Extract the [x, y] coordinate from the center of the cell holding the provided text.  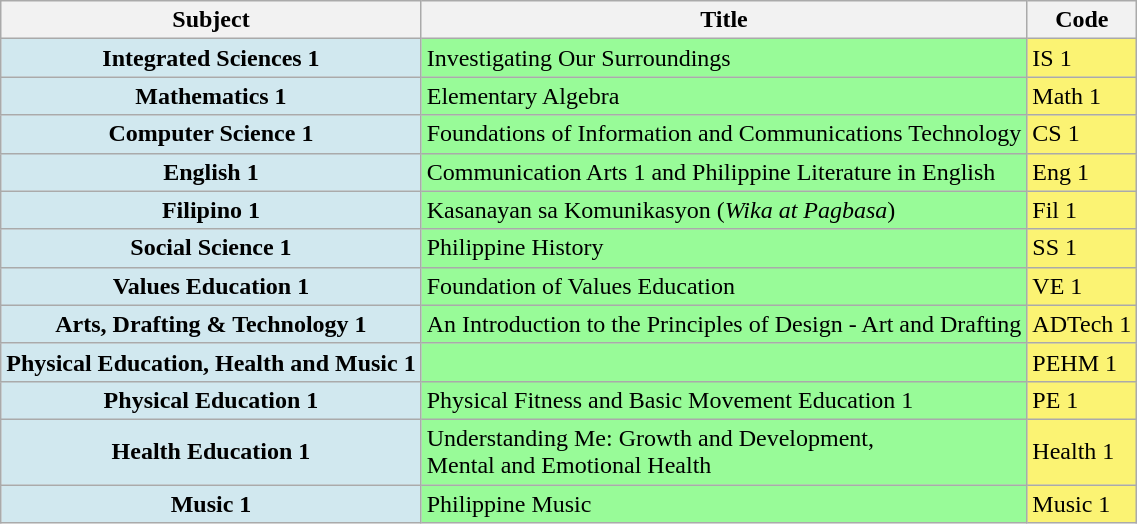
Integrated Sciences 1 [211, 58]
Foundation of Values Education [724, 286]
IS 1 [1082, 58]
Elementary Algebra [724, 96]
PEHM 1 [1082, 362]
An Introduction to the Principles of Design - Art and Drafting [724, 324]
Fil 1 [1082, 210]
Physical Education, Health and Music 1 [211, 362]
Values Education 1 [211, 286]
Social Science 1 [211, 248]
Computer Science 1 [211, 134]
CS 1 [1082, 134]
VE 1 [1082, 286]
Health Education 1 [211, 452]
Filipino 1 [211, 210]
Math 1 [1082, 96]
Physical Education 1 [211, 400]
English 1 [211, 172]
Subject [211, 20]
ADTech 1 [1082, 324]
Arts, Drafting & Technology 1 [211, 324]
Kasanayan sa Komunikasyon (Wika at Pagbasa) [724, 210]
Investigating Our Surroundings [724, 58]
Title [724, 20]
Philippine Music [724, 503]
SS 1 [1082, 248]
Physical Fitness and Basic Movement Education 1 [724, 400]
Understanding Me: Growth and Development,Mental and Emotional Health [724, 452]
Foundations of Information and Communications Technology [724, 134]
Health 1 [1082, 452]
Philippine History [724, 248]
Communication Arts 1 and Philippine Literature in English [724, 172]
Eng 1 [1082, 172]
PE 1 [1082, 400]
Mathematics 1 [211, 96]
Code [1082, 20]
